Output the (x, y) coordinate of the center of the cell containing the given text.  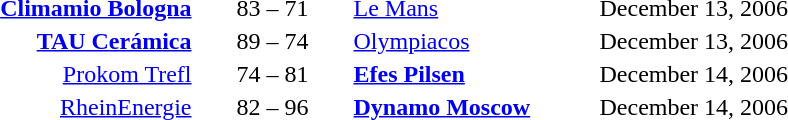
74 – 81 (272, 74)
Efes Pilsen (474, 74)
Olympiacos (474, 41)
89 – 74 (272, 41)
